From the cell containing the given text, extract its center point as [X, Y] coordinate. 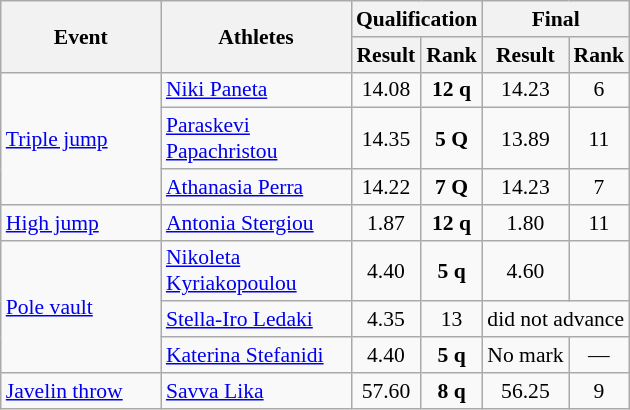
Niki Paneta [256, 90]
14.08 [386, 90]
Paraskevi Papachristou [256, 138]
9 [600, 391]
Katerina Stefanidi [256, 355]
did not advance [556, 320]
Triple jump [81, 138]
13 [452, 320]
Nikoleta Kyriakopoulou [256, 270]
14.35 [386, 138]
1.87 [386, 223]
56.25 [525, 391]
Athanasia Perra [256, 187]
Event [81, 36]
Final [556, 19]
5 Q [452, 138]
6 [600, 90]
Pole vault [81, 306]
57.60 [386, 391]
7 Q [452, 187]
7 [600, 187]
Javelin throw [81, 391]
14.22 [386, 187]
Qualification [416, 19]
High jump [81, 223]
Athletes [256, 36]
1.80 [525, 223]
13.89 [525, 138]
8 q [452, 391]
Antonia Stergiou [256, 223]
No mark [525, 355]
4.60 [525, 270]
— [600, 355]
Stella-Iro Ledaki [256, 320]
Savva Lika [256, 391]
4.35 [386, 320]
